Extract the [X, Y] coordinate from the center of the cell holding the provided text.  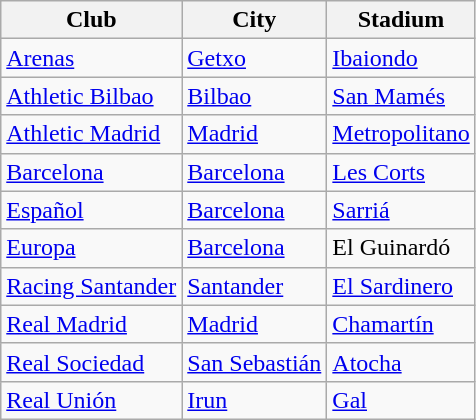
Ibaiondo [401, 58]
Europa [92, 248]
Santander [254, 286]
Sarriá [401, 210]
Getxo [254, 58]
Club [92, 20]
El Guinardó [401, 248]
Real Madrid [92, 324]
Metropolitano [401, 134]
San Sebastián [254, 362]
San Mamés [401, 96]
Real Sociedad [92, 362]
Español [92, 210]
Racing Santander [92, 286]
Arenas [92, 58]
Gal [401, 400]
Irun [254, 400]
Chamartín [401, 324]
Real Unión [92, 400]
Stadium [401, 20]
Les Corts [401, 172]
Atocha [401, 362]
El Sardinero [401, 286]
Bilbao [254, 96]
City [254, 20]
Athletic Bilbao [92, 96]
Athletic Madrid [92, 134]
